Provide the (x, y) coordinate of the cell's center where the given text is located.  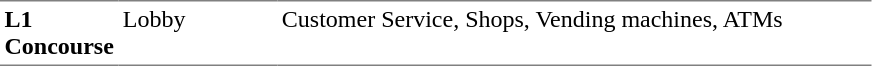
L1Concourse (59, 33)
Customer Service, Shops, Vending machines, ATMs (574, 33)
Lobby (198, 33)
